Find where the given text appears and provide that cell's center as [X, Y] coordinate. 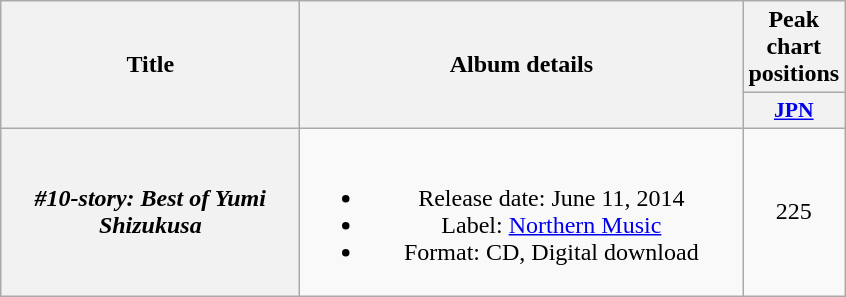
#10-story: Best of Yumi Shizukusa [150, 212]
Release date: June 11, 2014Label: Northern MusicFormat: CD, Digital download [522, 212]
Album details [522, 65]
225 [794, 212]
JPN [794, 111]
Peak chart positions [794, 47]
Title [150, 65]
